Provide the (x, y) coordinate of the cell's center where the given text is located.  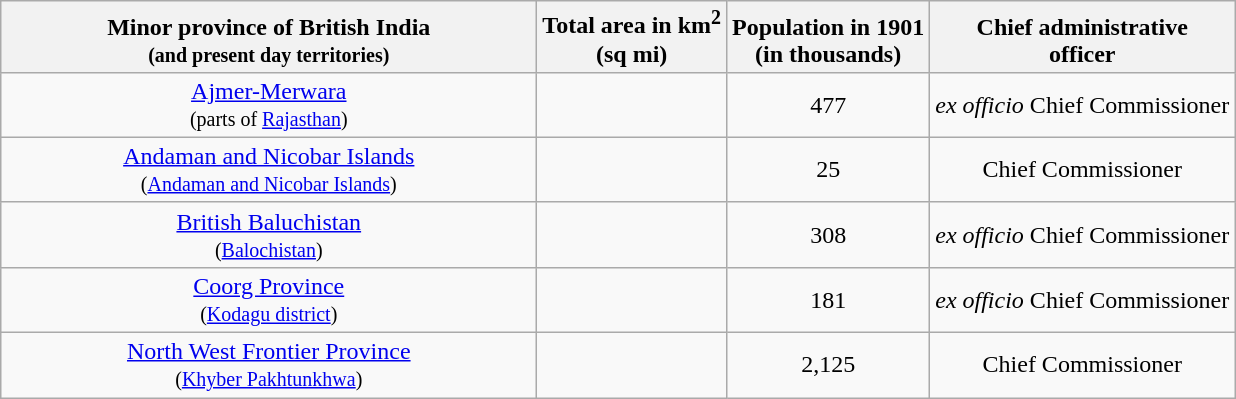
2,125 (828, 366)
308 (828, 234)
Total area in km2(sq mi) (632, 37)
Coorg Province (Kodagu district) (269, 300)
25 (828, 170)
181 (828, 300)
Minor province of British India(and present day territories) (269, 37)
477 (828, 104)
Ajmer-Merwara (parts of Rajasthan) (269, 104)
North West Frontier Province (Khyber Pakhtunkhwa) (269, 366)
Population in 1901(in thousands) (828, 37)
Chief administrativeofficer (1082, 37)
British Baluchistan (Balochistan) (269, 234)
Andaman and Nicobar Islands (Andaman and Nicobar Islands) (269, 170)
